Detect which cell encompasses the target text, then output its [X, Y] center coordinate. 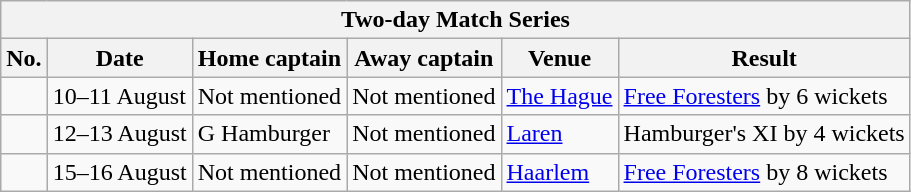
No. [24, 58]
Hamburger's XI by 4 wickets [764, 134]
Two-day Match Series [456, 20]
Haarlem [560, 172]
Result [764, 58]
Date [120, 58]
G Hamburger [269, 134]
The Hague [560, 96]
10–11 August [120, 96]
Venue [560, 58]
Away captain [424, 58]
Free Foresters by 6 wickets [764, 96]
12–13 August [120, 134]
Free Foresters by 8 wickets [764, 172]
Laren [560, 134]
Home captain [269, 58]
15–16 August [120, 172]
